Output the (X, Y) coordinate of the center of the cell containing the given text.  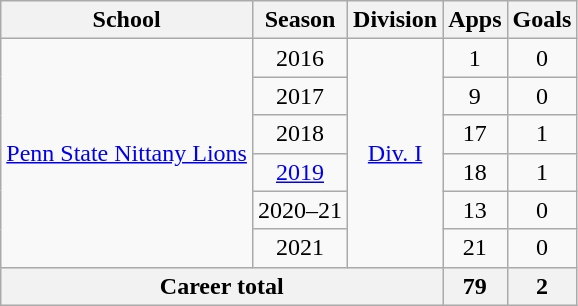
School (127, 20)
17 (475, 134)
Career total (222, 286)
2018 (300, 134)
Season (300, 20)
Div. I (396, 153)
2 (542, 286)
2019 (300, 172)
13 (475, 210)
21 (475, 248)
2017 (300, 96)
79 (475, 286)
2021 (300, 248)
Division (396, 20)
2016 (300, 58)
18 (475, 172)
Penn State Nittany Lions (127, 153)
2020–21 (300, 210)
9 (475, 96)
Apps (475, 20)
Goals (542, 20)
